Return the [X, Y] coordinate for the center point of the cell that contains the specified text.  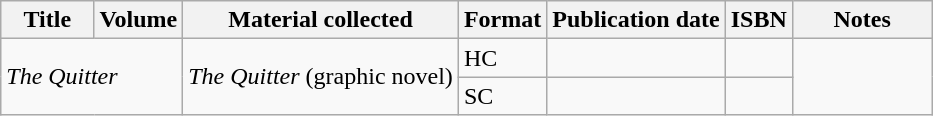
Material collected [321, 20]
Publication date [636, 20]
HC [502, 58]
Volume [138, 20]
Format [502, 20]
Notes [862, 20]
ISBN [758, 20]
SC [502, 96]
The Quitter (graphic novel) [321, 77]
Title [48, 20]
The Quitter [92, 77]
